Extract the (X, Y) coordinate from the center of the cell holding the provided text.  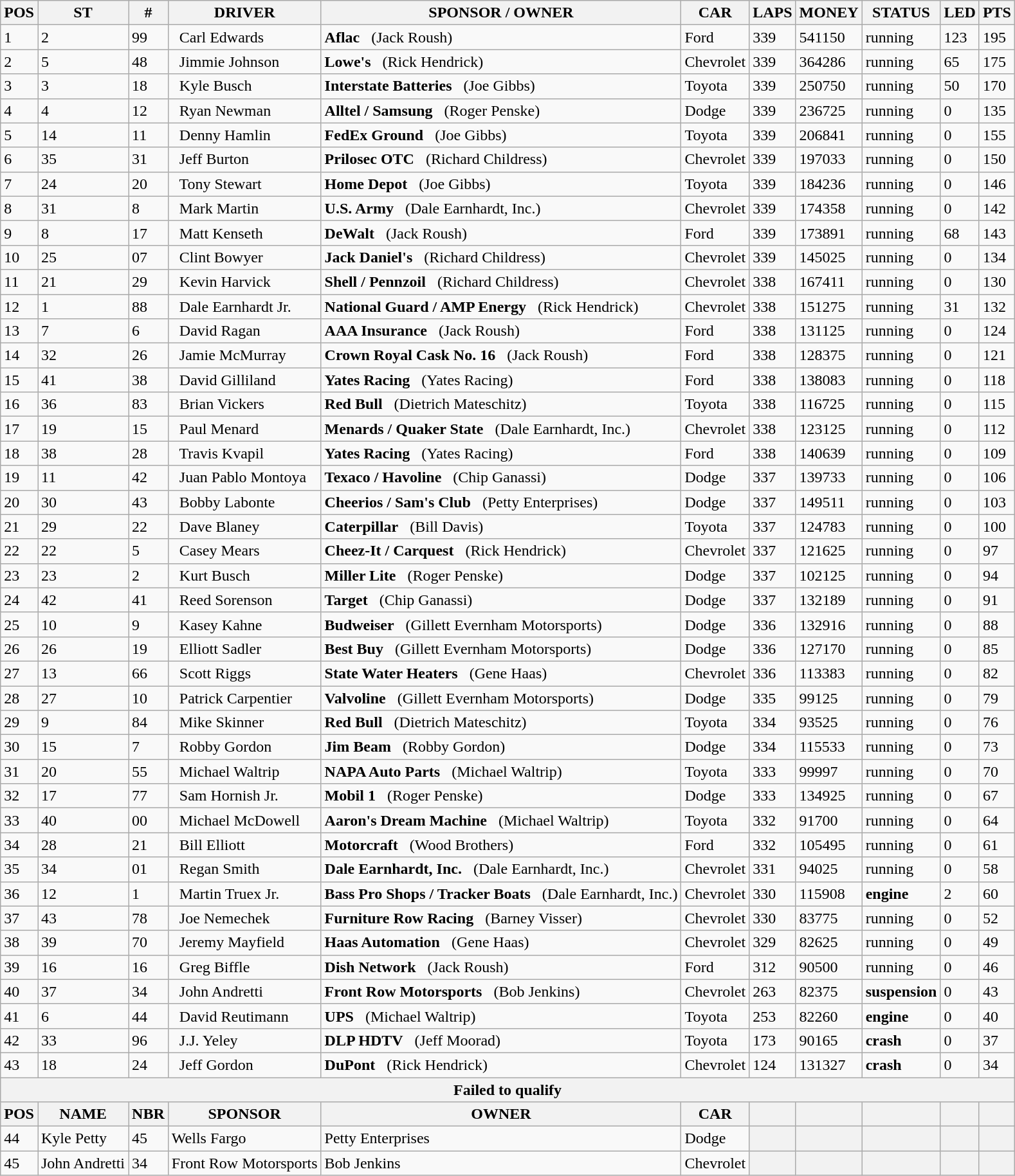
312 (773, 967)
170 (997, 86)
52 (997, 918)
91700 (828, 820)
DRIVER (244, 13)
115 (997, 404)
Target (Chip Ganassi) (501, 600)
Aaron's Dream Machine (Michael Waltrip) (501, 820)
123125 (828, 429)
61 (997, 845)
132 (997, 307)
Front Row Motorsports (244, 1163)
91 (997, 600)
Kurt Busch (244, 575)
145025 (828, 257)
127170 (828, 649)
Petty Enterprises (501, 1139)
46 (997, 967)
Menards / Quaker State (Dale Earnhardt, Inc.) (501, 429)
84 (149, 723)
Mark Martin (244, 208)
Greg Biffle (244, 967)
253 (773, 1016)
94025 (828, 869)
Aflac (Jack Roush) (501, 37)
Furniture Row Racing (Barney Visser) (501, 918)
DLP HDTV (Jeff Moorad) (501, 1040)
Sam Hornish Jr. (244, 796)
Elliott Sadler (244, 649)
Caterpillar (Bill Davis) (501, 527)
Home Depot (Joe Gibbs) (501, 184)
Mobil 1 (Roger Penske) (501, 796)
50 (960, 86)
OWNER (501, 1114)
Jeremy Mayfield (244, 943)
Kasey Kahne (244, 624)
167411 (828, 282)
Alltel / Samsung (Roger Penske) (501, 111)
Bobby Labonte (244, 502)
Casey Mears (244, 551)
Michael McDowell (244, 820)
suspension (901, 991)
250750 (828, 86)
LAPS (773, 13)
ST (82, 13)
68 (960, 233)
Regan Smith (244, 869)
LED (960, 13)
Mike Skinner (244, 723)
99997 (828, 772)
Miller Lite (Roger Penske) (501, 575)
NAPA Auto Parts (Michael Waltrip) (501, 772)
Ryan Newman (244, 111)
PTS (997, 13)
175 (997, 62)
Dale Earnhardt, Inc. (Dale Earnhardt, Inc.) (501, 869)
335 (773, 698)
Paul Menard (244, 429)
82375 (828, 991)
Michael Waltrip (244, 772)
Jeff Burton (244, 159)
49 (997, 943)
73 (997, 747)
99 (149, 37)
David Reutimann (244, 1016)
Patrick Carpentier (244, 698)
113383 (828, 673)
Valvoline (Gillett Evernham Motorsports) (501, 698)
Bob Jenkins (501, 1163)
131327 (828, 1065)
NAME (82, 1114)
Reed Sorenson (244, 600)
134 (997, 257)
Dish Network (Jack Roush) (501, 967)
331 (773, 869)
State Water Heaters (Gene Haas) (501, 673)
236725 (828, 111)
# (149, 13)
UPS (Michael Waltrip) (501, 1016)
Joe Nemechek (244, 918)
76 (997, 723)
146 (997, 184)
143 (997, 233)
149511 (828, 502)
Kyle Petty (82, 1139)
48 (149, 62)
DeWalt (Jack Roush) (501, 233)
Bill Elliott (244, 845)
100 (997, 527)
139733 (828, 478)
Scott Riggs (244, 673)
134925 (828, 796)
135 (997, 111)
MONEY (828, 13)
65 (960, 62)
83 (149, 404)
Cheerios / Sam's Club (Petty Enterprises) (501, 502)
Texaco / Havoline (Chip Ganassi) (501, 478)
Travis Kvapil (244, 453)
128375 (828, 356)
150 (997, 159)
Best Buy (Gillett Evernham Motorsports) (501, 649)
Haas Automation (Gene Haas) (501, 943)
106 (997, 478)
Jeff Gordon (244, 1065)
60 (997, 894)
263 (773, 991)
109 (997, 453)
142 (997, 208)
FedEx Ground (Joe Gibbs) (501, 135)
138083 (828, 380)
173891 (828, 233)
85 (997, 649)
173 (773, 1040)
541150 (828, 37)
Dave Blaney (244, 527)
96 (149, 1040)
Kevin Harvick (244, 282)
NBR (149, 1114)
Budweiser (Gillett Evernham Motorsports) (501, 624)
121625 (828, 551)
195 (997, 37)
01 (149, 869)
Brian Vickers (244, 404)
66 (149, 673)
79 (997, 698)
Denny Hamlin (244, 135)
David Ragan (244, 331)
Robby Gordon (244, 747)
105495 (828, 845)
J.J. Yeley (244, 1040)
206841 (828, 135)
Kyle Busch (244, 86)
Front Row Motorsports (Bob Jenkins) (501, 991)
99125 (828, 698)
82260 (828, 1016)
07 (149, 257)
140639 (828, 453)
115908 (828, 894)
Jimmie Johnson (244, 62)
58 (997, 869)
93525 (828, 723)
STATUS (901, 13)
116725 (828, 404)
90500 (828, 967)
SPONSOR / OWNER (501, 13)
103 (997, 502)
124783 (828, 527)
151275 (828, 307)
Martin Truex Jr. (244, 894)
197033 (828, 159)
Prilosec OTC (Richard Childress) (501, 159)
155 (997, 135)
118 (997, 380)
115533 (828, 747)
64 (997, 820)
55 (149, 772)
90165 (828, 1040)
DuPont (Rick Hendrick) (501, 1065)
123 (960, 37)
184236 (828, 184)
Juan Pablo Montoya (244, 478)
Motorcraft (Wood Brothers) (501, 845)
82625 (828, 943)
U.S. Army (Dale Earnhardt, Inc.) (501, 208)
AAA Insurance (Jack Roush) (501, 331)
Interstate Batteries (Joe Gibbs) (501, 86)
329 (773, 943)
102125 (828, 575)
Shell / Pennzoil (Richard Childress) (501, 282)
121 (997, 356)
83775 (828, 918)
82 (997, 673)
00 (149, 820)
David Gilliland (244, 380)
94 (997, 575)
78 (149, 918)
Bass Pro Shops / Tracker Boats (Dale Earnhardt, Inc.) (501, 894)
Jim Beam (Robby Gordon) (501, 747)
77 (149, 796)
Failed to qualify (508, 1090)
Jamie McMurray (244, 356)
130 (997, 282)
Jack Daniel's (Richard Childress) (501, 257)
Tony Stewart (244, 184)
Cheez-It / Carquest (Rick Hendrick) (501, 551)
174358 (828, 208)
Crown Royal Cask No. 16 (Jack Roush) (501, 356)
112 (997, 429)
364286 (828, 62)
67 (997, 796)
SPONSOR (244, 1114)
Wells Fargo (244, 1139)
132189 (828, 600)
Dale Earnhardt Jr. (244, 307)
National Guard / AMP Energy (Rick Hendrick) (501, 307)
Carl Edwards (244, 37)
Matt Kenseth (244, 233)
97 (997, 551)
Clint Bowyer (244, 257)
Lowe's (Rick Hendrick) (501, 62)
132916 (828, 624)
131125 (828, 331)
